Return the [x, y] coordinate for the center point of the cell that contains the specified text.  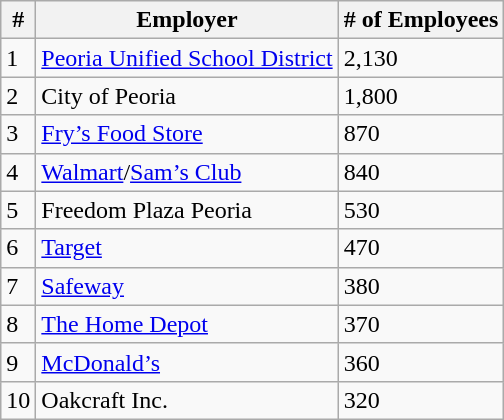
Oakcraft Inc. [187, 400]
380 [421, 286]
6 [18, 248]
320 [421, 400]
370 [421, 324]
7 [18, 286]
# of Employees [421, 20]
5 [18, 210]
McDonald’s [187, 362]
# [18, 20]
530 [421, 210]
470 [421, 248]
2,130 [421, 58]
8 [18, 324]
360 [421, 362]
3 [18, 134]
9 [18, 362]
Target [187, 248]
Peoria Unified School District [187, 58]
City of Peoria [187, 96]
The Home Depot [187, 324]
Walmart/Sam’s Club [187, 172]
Freedom Plaza Peoria [187, 210]
870 [421, 134]
Fry’s Food Store [187, 134]
2 [18, 96]
Employer [187, 20]
1 [18, 58]
840 [421, 172]
4 [18, 172]
10 [18, 400]
1,800 [421, 96]
Safeway [187, 286]
